Determine the (x, y) coordinate at the center of the cell enclosing the given text.  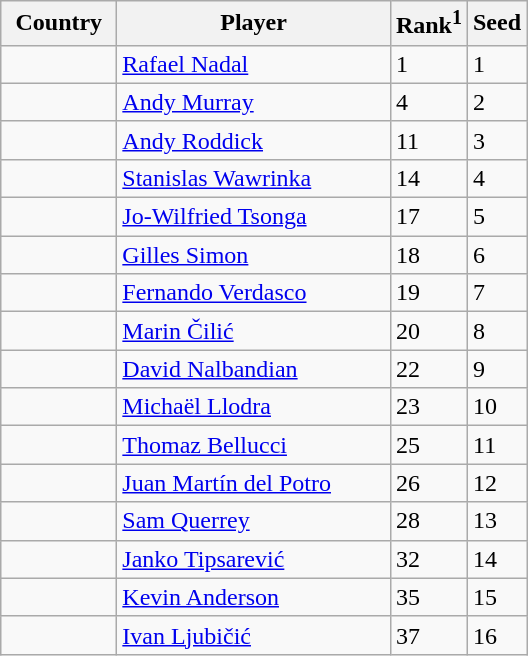
23 (428, 407)
David Nalbandian (254, 369)
Rank1 (428, 24)
Sam Querrey (254, 521)
Juan Martín del Potro (254, 483)
10 (496, 407)
Seed (496, 24)
Stanislas Wawrinka (254, 178)
16 (496, 635)
35 (428, 597)
9 (496, 369)
3 (496, 140)
Rafael Nadal (254, 64)
8 (496, 331)
Fernando Verdasco (254, 293)
32 (428, 559)
12 (496, 483)
37 (428, 635)
18 (428, 255)
25 (428, 445)
Country (59, 24)
26 (428, 483)
7 (496, 293)
20 (428, 331)
Ivan Ljubičić (254, 635)
Michaël Llodra (254, 407)
Marin Čilić (254, 331)
17 (428, 217)
Player (254, 24)
Thomaz Bellucci (254, 445)
Jo-Wilfried Tsonga (254, 217)
19 (428, 293)
5 (496, 217)
Kevin Anderson (254, 597)
13 (496, 521)
28 (428, 521)
6 (496, 255)
Gilles Simon (254, 255)
Andy Roddick (254, 140)
15 (496, 597)
22 (428, 369)
2 (496, 102)
Janko Tipsarević (254, 559)
Andy Murray (254, 102)
